Pinpoint the cell where the given text exists, returning its (x, y) midpoint coordinate. 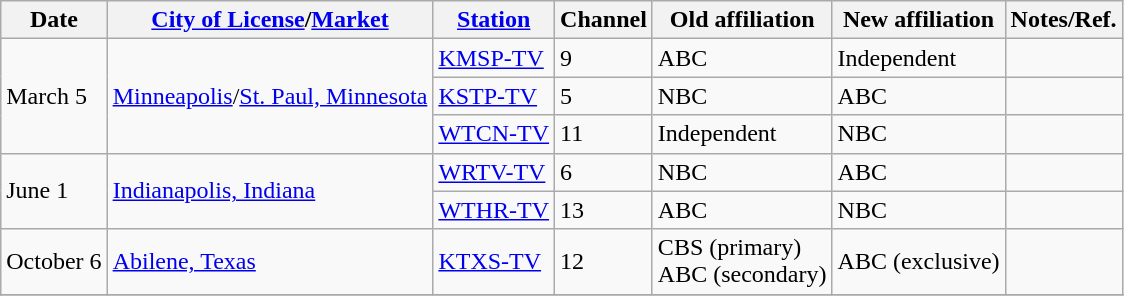
Indianapolis, Indiana (270, 191)
6 (604, 172)
KTXS-TV (494, 262)
Station (494, 20)
June 1 (54, 191)
Notes/Ref. (1064, 20)
WTCN-TV (494, 134)
October 6 (54, 262)
CBS (primary) ABC (secondary) (742, 262)
Minneapolis/St. Paul, Minnesota (270, 96)
KMSP-TV (494, 58)
WRTV-TV (494, 172)
March 5 (54, 96)
ABC (exclusive) (918, 262)
WTHR-TV (494, 210)
KSTP-TV (494, 96)
Channel (604, 20)
Old affiliation (742, 20)
12 (604, 262)
New affiliation (918, 20)
13 (604, 210)
Abilene, Texas (270, 262)
City of License/Market (270, 20)
Date (54, 20)
5 (604, 96)
9 (604, 58)
11 (604, 134)
